Locate the cell with the specified text and output its (x, y) center coordinate. 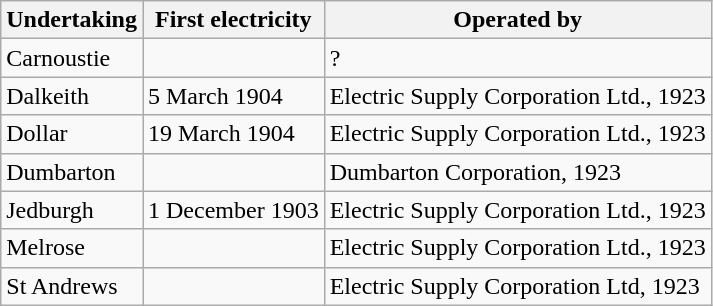
Dumbarton (72, 172)
Melrose (72, 248)
? (518, 58)
Dumbarton Corporation, 1923 (518, 172)
Dalkeith (72, 96)
1 December 1903 (233, 210)
Electric Supply Corporation Ltd, 1923 (518, 286)
Undertaking (72, 20)
Carnoustie (72, 58)
5 March 1904 (233, 96)
Operated by (518, 20)
19 March 1904 (233, 134)
St Andrews (72, 286)
Dollar (72, 134)
Jedburgh (72, 210)
First electricity (233, 20)
